Capture the cell that displays the provided text and extract its [X, Y] central coordinate. 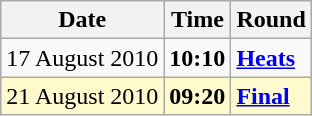
Heats [271, 58]
Round [271, 20]
Date [82, 20]
21 August 2010 [82, 96]
17 August 2010 [82, 58]
10:10 [198, 58]
Time [198, 20]
09:20 [198, 96]
Final [271, 96]
